Pinpoint the cell where the given text exists, returning its [X, Y] midpoint coordinate. 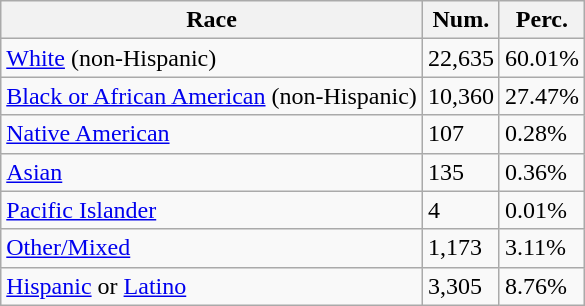
4 [460, 210]
107 [460, 134]
8.76% [542, 286]
1,173 [460, 248]
10,360 [460, 96]
Asian [212, 172]
Native American [212, 134]
22,635 [460, 58]
Race [212, 20]
135 [460, 172]
27.47% [542, 96]
Other/Mixed [212, 248]
60.01% [542, 58]
Pacific Islander [212, 210]
0.01% [542, 210]
Perc. [542, 20]
3.11% [542, 248]
0.28% [542, 134]
Hispanic or Latino [212, 286]
Num. [460, 20]
White (non-Hispanic) [212, 58]
0.36% [542, 172]
3,305 [460, 286]
Black or African American (non-Hispanic) [212, 96]
